Capture the cell that displays the provided text and extract its (x, y) central coordinate. 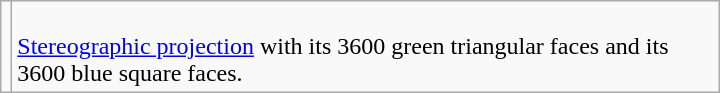
Stereographic projection with its 3600 green triangular faces and its 3600 blue square faces. (366, 47)
